For the text-containing cell, return its midpoint in (X, Y) coordinate format. 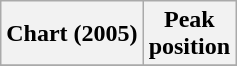
Peakposition (189, 34)
Chart (2005) (72, 34)
